From the cell containing the given text, extract its center point as [X, Y] coordinate. 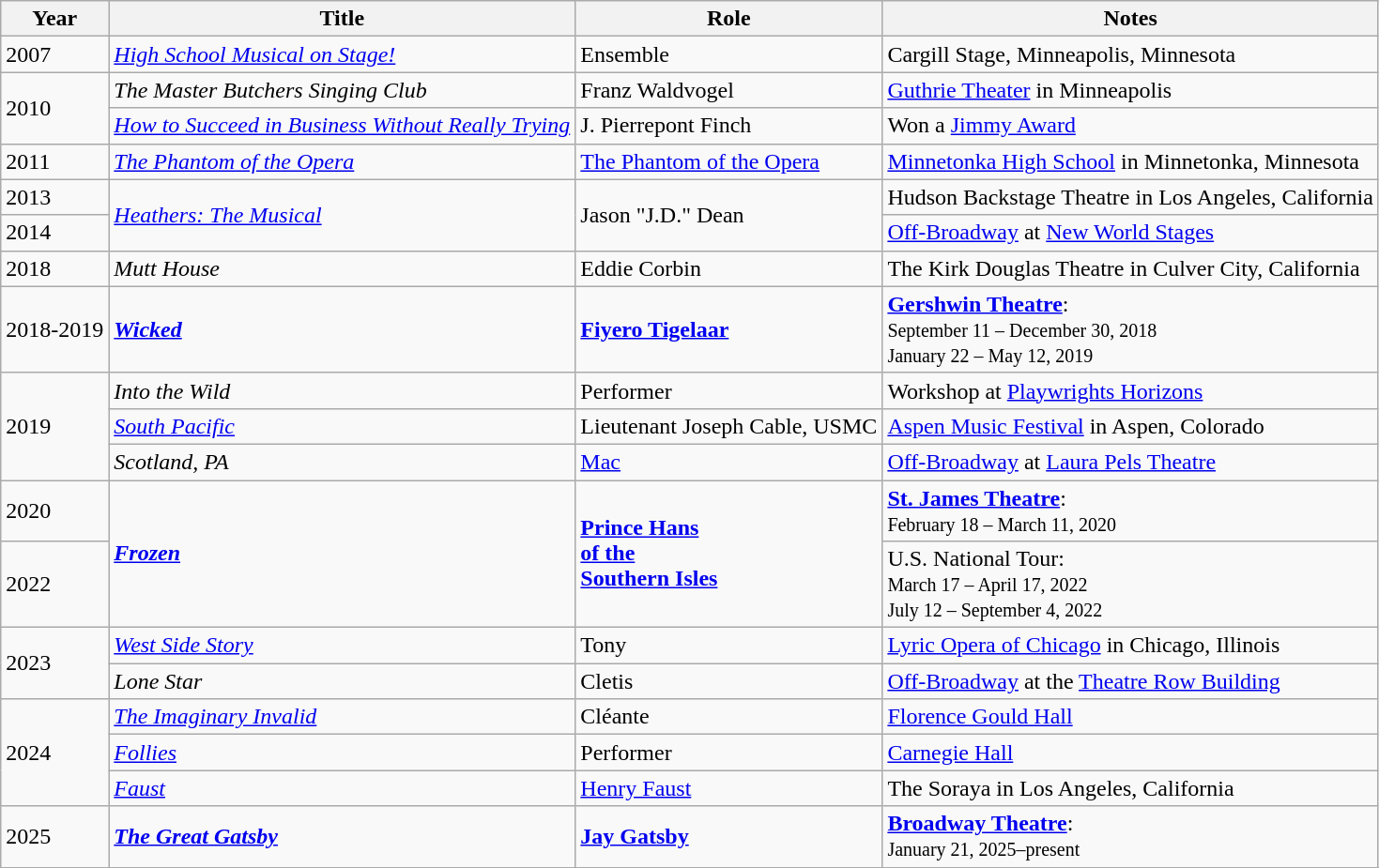
2010 [54, 108]
Jay Gatsby [728, 837]
2013 [54, 197]
Faust [342, 788]
West Side Story [342, 646]
Cletis [728, 681]
Won a Jimmy Award [1130, 126]
Lone Star [342, 681]
Minnetonka High School in Minnetonka, Minnesota [1130, 161]
St. James Theatre:February 18 – March 11, 2020 [1130, 510]
The Master Butchers Singing Club [342, 90]
2014 [54, 233]
J. Pierrepont Finch [728, 126]
Cléante [728, 717]
Eddie Corbin [728, 268]
Notes [1130, 19]
2024 [54, 753]
Cargill Stage, Minneapolis, Minnesota [1130, 54]
Franz Waldvogel [728, 90]
Fiyero Tigelaar [728, 329]
2007 [54, 54]
Ensemble [728, 54]
2023 [54, 663]
2018 [54, 268]
Frozen [342, 554]
Mac [728, 462]
2022 [54, 585]
2018-2019 [54, 329]
Guthrie Theater in Minneapolis [1130, 90]
Wicked [342, 329]
Prince Hansof theSouthern Isles [728, 554]
Off-Broadway at the Theatre Row Building [1130, 681]
Scotland, PA [342, 462]
The Great Gatsby [342, 837]
Gershwin Theatre:September 11 – December 30, 2018January 22 – May 12, 2019 [1130, 329]
Heathers: The Musical [342, 215]
Off-Broadway at New World Stages [1130, 233]
Role [728, 19]
U.S. National Tour: March 17 – April 17, 2022July 12 – September 4, 2022 [1130, 585]
Aspen Music Festival in Aspen, Colorado [1130, 426]
Lyric Opera of Chicago in Chicago, Illinois [1130, 646]
2011 [54, 161]
Carnegie Hall [1130, 753]
Follies [342, 753]
High School Musical on Stage! [342, 54]
The Soraya in Los Angeles, California [1130, 788]
The Kirk Douglas Theatre in Culver City, California [1130, 268]
How to Succeed in Business Without Really Trying [342, 126]
2019 [54, 426]
Tony [728, 646]
Lieutenant Joseph Cable, USMC [728, 426]
Jason "J.D." Dean [728, 215]
Florence Gould Hall [1130, 717]
Workshop at Playwrights Horizons [1130, 390]
South Pacific [342, 426]
Hudson Backstage Theatre in Los Angeles, California [1130, 197]
The Imaginary Invalid [342, 717]
Henry Faust [728, 788]
Title [342, 19]
Into the Wild [342, 390]
Off-Broadway at Laura Pels Theatre [1130, 462]
2025 [54, 837]
Mutt House [342, 268]
2020 [54, 510]
Year [54, 19]
Broadway Theatre:January 21, 2025–present [1130, 837]
